Capture the cell that displays the provided text and extract its [X, Y] central coordinate. 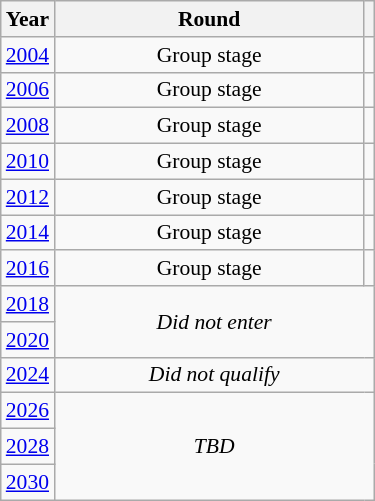
2030 [28, 482]
2028 [28, 447]
Did not qualify [214, 375]
2016 [28, 269]
2008 [28, 126]
2010 [28, 162]
2004 [28, 55]
Year [28, 19]
Did not enter [214, 322]
2014 [28, 233]
2012 [28, 197]
TBD [214, 446]
2018 [28, 304]
2024 [28, 375]
2006 [28, 90]
2026 [28, 411]
2020 [28, 340]
Round [209, 19]
